For the text-containing cell, return its midpoint in [X, Y] coordinate format. 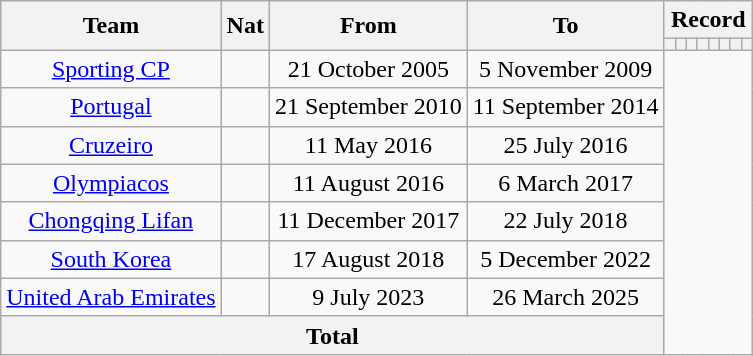
5 November 2009 [566, 69]
11 August 2016 [368, 183]
Cruzeiro [111, 145]
Total [332, 335]
Nat [245, 26]
9 July 2023 [368, 297]
Sporting CP [111, 69]
21 September 2010 [368, 107]
5 December 2022 [566, 259]
21 October 2005 [368, 69]
Chongqing Lifan [111, 221]
United Arab Emirates [111, 297]
11 May 2016 [368, 145]
South Korea [111, 259]
Portugal [111, 107]
26 March 2025 [566, 297]
To [566, 26]
25 July 2016 [566, 145]
11 September 2014 [566, 107]
Team [111, 26]
6 March 2017 [566, 183]
Record [708, 20]
From [368, 26]
22 July 2018 [566, 221]
Olympiacos [111, 183]
17 August 2018 [368, 259]
11 December 2017 [368, 221]
